Detect which cell encompasses the target text, then output its [x, y] center coordinate. 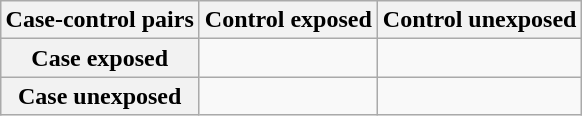
Control unexposed [480, 20]
Control exposed [288, 20]
Case exposed [100, 58]
Case-control pairs [100, 20]
Case unexposed [100, 96]
